Pinpoint the cell where the given text exists, returning its (x, y) midpoint coordinate. 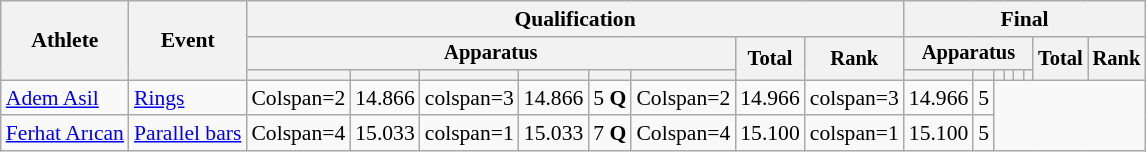
Event (188, 40)
Ferhat Arıcan (65, 134)
Adem Asil (65, 98)
Final (1024, 19)
7 Q (610, 134)
Athlete (65, 40)
Rings (188, 98)
5 Q (610, 98)
Parallel bars (188, 134)
Qualification (574, 19)
